Output the (X, Y) coordinate of the center of the cell containing the given text.  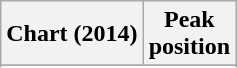
Peakposition (189, 34)
Chart (2014) (72, 34)
